From the cell containing the given text, extract its center point as (x, y) coordinate. 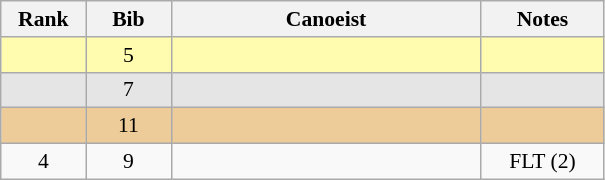
9 (128, 162)
11 (128, 126)
Bib (128, 19)
Rank (44, 19)
Canoeist (326, 19)
7 (128, 90)
FLT (2) (542, 162)
4 (44, 162)
5 (128, 55)
Notes (542, 19)
